Search for the cell housing the specified text and yield its (X, Y) center coordinate. 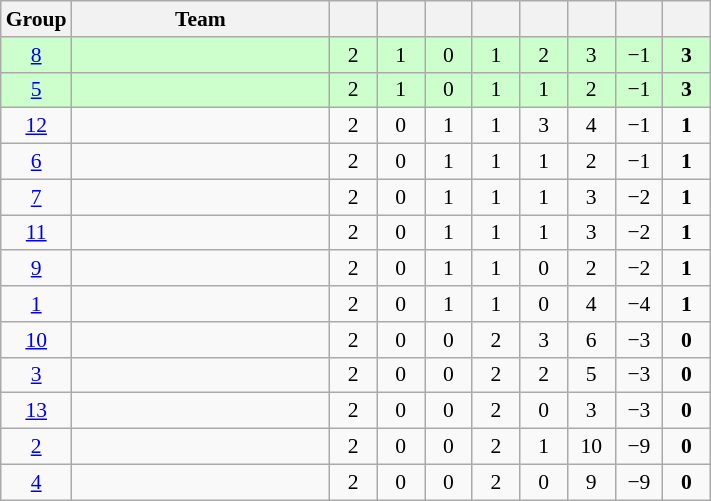
8 (36, 55)
12 (36, 126)
7 (36, 197)
13 (36, 411)
11 (36, 233)
Group (36, 19)
Team (201, 19)
−4 (639, 304)
